For the text-containing cell, return its midpoint in (X, Y) coordinate format. 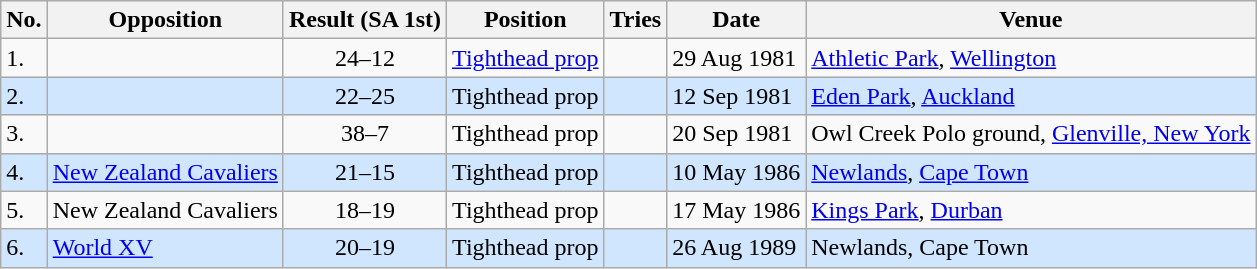
17 May 1986 (736, 210)
10 May 1986 (736, 172)
20–19 (364, 248)
2. (24, 96)
24–12 (364, 58)
4. (24, 172)
22–25 (364, 96)
Result (SA 1st) (364, 20)
26 Aug 1989 (736, 248)
29 Aug 1981 (736, 58)
5. (24, 210)
Tries (636, 20)
Athletic Park, Wellington (1031, 58)
1. (24, 58)
12 Sep 1981 (736, 96)
Opposition (165, 20)
Owl Creek Polo ground, Glenville, New York (1031, 134)
3. (24, 134)
Position (526, 20)
38–7 (364, 134)
Venue (1031, 20)
Kings Park, Durban (1031, 210)
Eden Park, Auckland (1031, 96)
18–19 (364, 210)
World XV (165, 248)
21–15 (364, 172)
No. (24, 20)
Date (736, 20)
20 Sep 1981 (736, 134)
6. (24, 248)
